Return (x, y) of the center of cell containing provided text 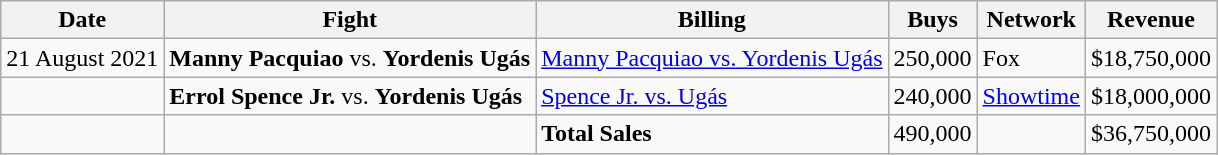
$18,750,000 (1150, 58)
Revenue (1150, 20)
$36,750,000 (1150, 134)
Date (82, 20)
Fight (350, 20)
490,000 (932, 134)
$18,000,000 (1150, 96)
Billing (712, 20)
Spence Jr. vs. Ugás (712, 96)
Buys (932, 20)
Showtime (1031, 96)
Total Sales (712, 134)
21 August 2021 (82, 58)
240,000 (932, 96)
250,000 (932, 58)
Network (1031, 20)
Fox (1031, 58)
Errol Spence Jr. vs. Yordenis Ugás (350, 96)
